Detect which cell encompasses the target text, then output its [X, Y] center coordinate. 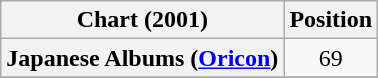
Position [331, 20]
Japanese Albums (Oricon) [142, 58]
Chart (2001) [142, 20]
69 [331, 58]
